For the text-containing cell, return its midpoint in (x, y) coordinate format. 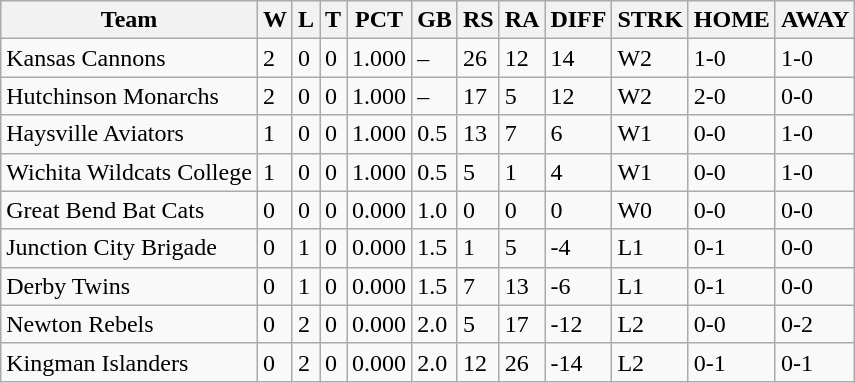
Hutchinson Monarchs (130, 96)
-6 (578, 286)
Junction City Brigade (130, 248)
-14 (578, 362)
L (306, 20)
Newton Rebels (130, 324)
Kingman Islanders (130, 362)
RA (522, 20)
-4 (578, 248)
4 (578, 172)
W (274, 20)
PCT (380, 20)
-12 (578, 324)
Haysville Aviators (130, 134)
Great Bend Bat Cats (130, 210)
W0 (650, 210)
Wichita Wildcats College (130, 172)
HOME (732, 20)
GB (435, 20)
14 (578, 58)
Team (130, 20)
Kansas Cannons (130, 58)
0-2 (815, 324)
RS (478, 20)
DIFF (578, 20)
Derby Twins (130, 286)
6 (578, 134)
T (334, 20)
AWAY (815, 20)
STRK (650, 20)
1.0 (435, 210)
2-0 (732, 96)
